Return [x, y] of the center of cell containing provided text 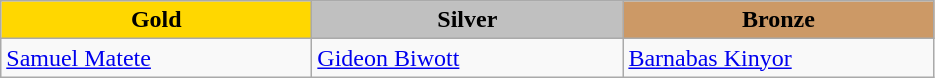
Samuel Matete [156, 58]
Barnabas Kinyor [778, 58]
Gideon Biwott [468, 58]
Silver [468, 20]
Bronze [778, 20]
Gold [156, 20]
